Search for the cell housing the specified text and yield its (X, Y) center coordinate. 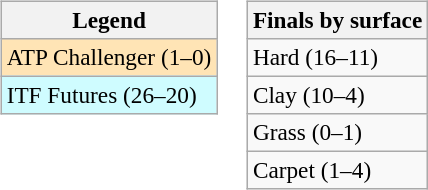
ITF Futures (26–20) (108, 95)
Grass (0–1) (337, 133)
Legend (108, 20)
ATP Challenger (1–0) (108, 57)
Carpet (1–4) (337, 171)
Clay (10–4) (337, 95)
Hard (16–11) (337, 57)
Finals by surface (337, 20)
